Search for the cell housing the specified text and yield its [X, Y] center coordinate. 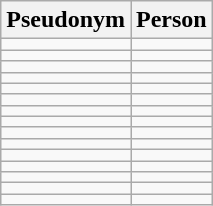
Pseudonym [66, 20]
Person [171, 20]
